Provide the [X, Y] coordinate of the cell's center where the given text is located.  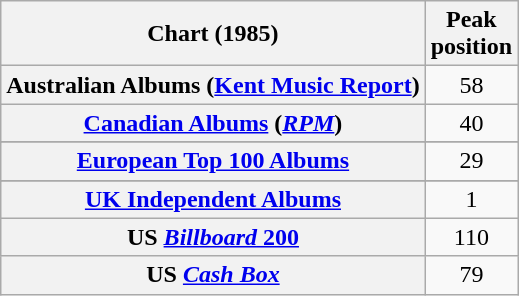
110 [471, 237]
UK Independent Albums [213, 199]
29 [471, 161]
Canadian Albums (RPM) [213, 123]
Chart (1985) [213, 34]
1 [471, 199]
Australian Albums (Kent Music Report) [213, 85]
European Top 100 Albums [213, 161]
US Billboard 200 [213, 237]
Peakposition [471, 34]
US Cash Box [213, 275]
79 [471, 275]
40 [471, 123]
58 [471, 85]
